Identify which cell holds the provided text, then report its (X, Y) central coordinate. 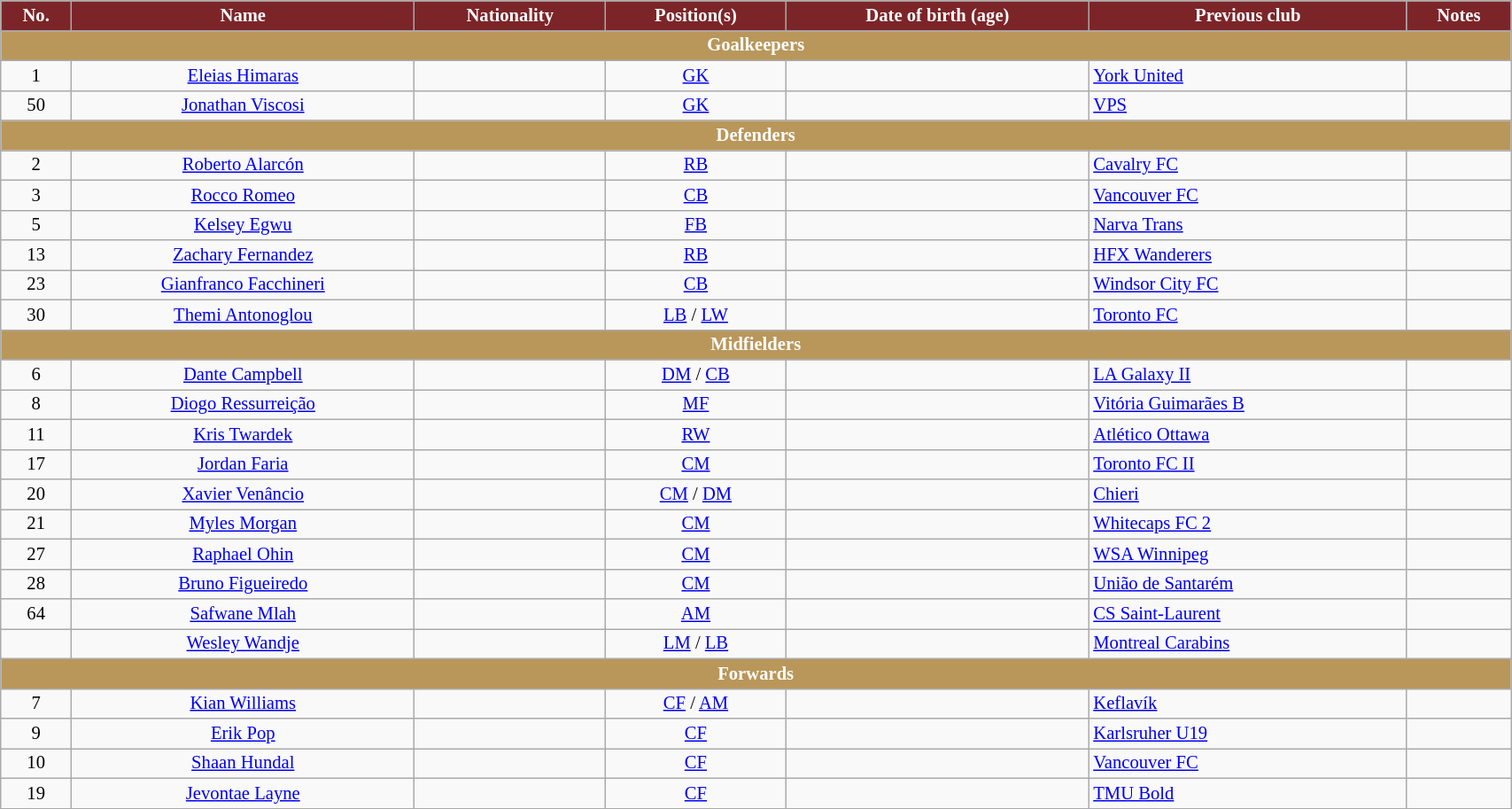
VPS (1247, 105)
Position(s) (695, 15)
AM (695, 614)
Gianfranco Facchineri (243, 284)
Myles Morgan (243, 524)
Whitecaps FC 2 (1247, 524)
Forwards (756, 673)
64 (36, 614)
CF / AM (695, 704)
Nationality (510, 15)
Jonathan Viscosi (243, 105)
19 (36, 793)
Raphael Ohin (243, 554)
Themi Antonoglou (243, 315)
Jordan Faria (243, 464)
CM / DM (695, 494)
Kelsey Egwu (243, 225)
28 (36, 584)
HFX Wanderers (1247, 254)
50 (36, 105)
Roberto Alarcón (243, 165)
Erik Pop (243, 733)
1 (36, 75)
7 (36, 704)
Montreal Carabins (1247, 643)
2 (36, 165)
No. (36, 15)
Midfielders (756, 345)
Dante Campbell (243, 375)
17 (36, 464)
Zachary Fernandez (243, 254)
Wesley Wandje (243, 643)
LA Galaxy II (1247, 375)
Shaan Hundal (243, 763)
Narva Trans (1247, 225)
Eleias Himaras (243, 75)
27 (36, 554)
30 (36, 315)
6 (36, 375)
5 (36, 225)
Toronto FC (1247, 315)
11 (36, 434)
8 (36, 404)
Diogo Ressurreição (243, 404)
FB (695, 225)
Karlsruher U19 (1247, 733)
WSA Winnipeg (1247, 554)
Keflavík (1247, 704)
10 (36, 763)
Xavier Venâncio (243, 494)
Vitória Guimarães B (1247, 404)
Notes (1458, 15)
Previous club (1247, 15)
LB / LW (695, 315)
LM / LB (695, 643)
Bruno Figueiredo (243, 584)
23 (36, 284)
York United (1247, 75)
Toronto FC II (1247, 464)
Cavalry FC (1247, 165)
CS Saint-Laurent (1247, 614)
Defenders (756, 136)
DM / CB (695, 375)
Atlético Ottawa (1247, 434)
Chieri (1247, 494)
13 (36, 254)
Jevontae Layne (243, 793)
9 (36, 733)
Name (243, 15)
Windsor City FC (1247, 284)
Goalkeepers (756, 45)
Rocco Romeo (243, 195)
Safwane Mlah (243, 614)
TMU Bold (1247, 793)
Date of birth (age) (937, 15)
3 (36, 195)
União de Santarém (1247, 584)
21 (36, 524)
20 (36, 494)
RW (695, 434)
MF (695, 404)
Kris Twardek (243, 434)
Kian Williams (243, 704)
